Locate the cell with the specified text and output its (X, Y) center coordinate. 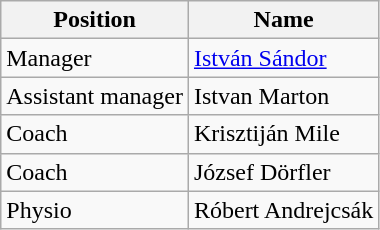
József Dörfler (283, 172)
István Sándor (283, 58)
Position (95, 20)
Istvan Marton (283, 96)
Róbert Andrejcsák (283, 210)
Physio (95, 210)
Assistant manager (95, 96)
Krisztiján Mile (283, 134)
Name (283, 20)
Manager (95, 58)
